Capture the cell that displays the provided text and extract its (x, y) central coordinate. 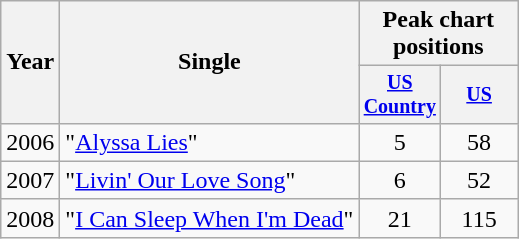
52 (480, 180)
2006 (30, 142)
Single (210, 62)
115 (480, 218)
2008 (30, 218)
6 (400, 180)
58 (480, 142)
"Livin' Our Love Song" (210, 180)
US Country (400, 94)
21 (400, 218)
Year (30, 62)
2007 (30, 180)
"Alyssa Lies" (210, 142)
US (480, 94)
5 (400, 142)
"I Can Sleep When I'm Dead" (210, 218)
Peak chartpositions (438, 34)
